From the cell containing the given text, extract its center point as [X, Y] coordinate. 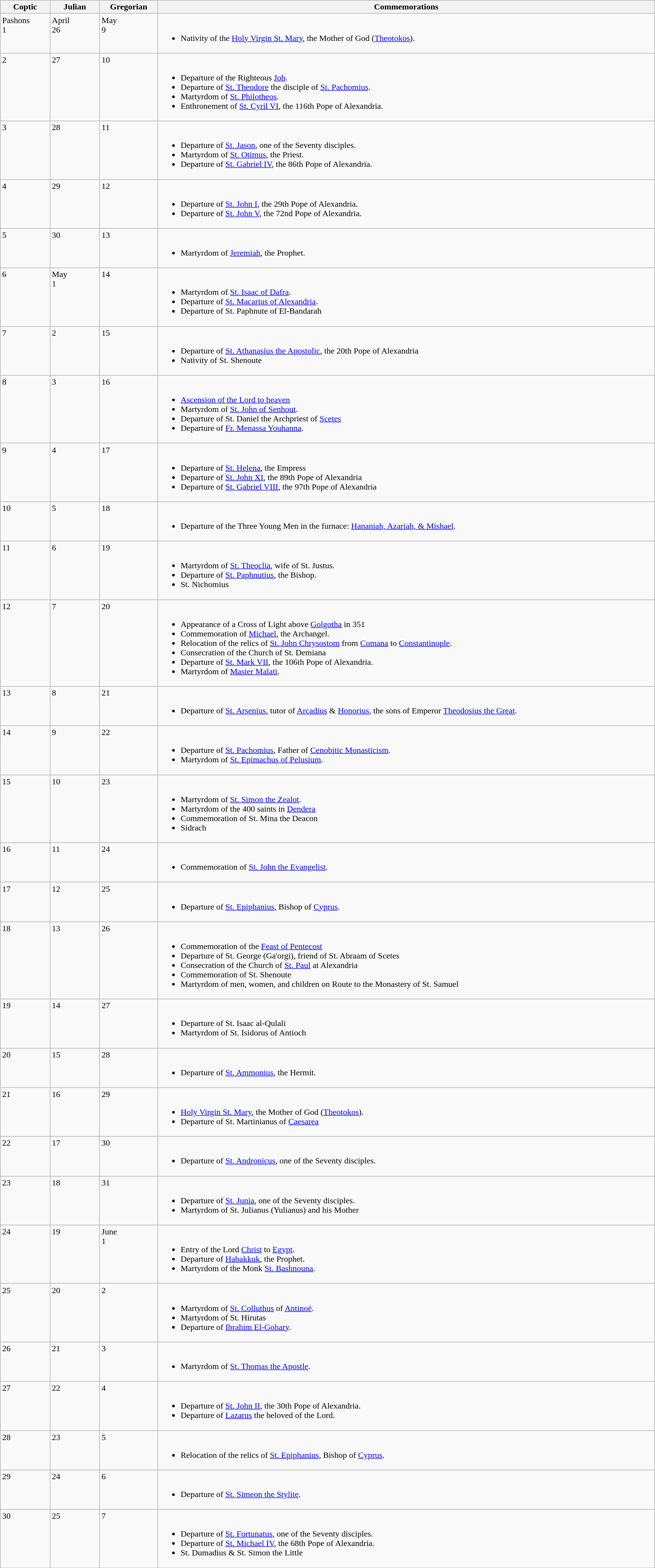
May1 [75, 297]
Pashons1 [25, 34]
Departure of St. Simeon the Stylite. [407, 1490]
Martyrdom of St. Thomas the Apostle. [407, 1362]
Departure of St. Athanasius the Apostolic, the 20th Pope of AlexandriaNativity of St. Shenoute [407, 351]
Martyrdom of St. Isaac of Dafra.Departure of St. Macarius of Alexandria.Departure of St. Paphnute of El-Bandarah [407, 297]
Martyrdom of St. Colluthus of Antinoë.Martyrdom of St. HirutasDeparture of Ibrahim El-Gohary. [407, 1313]
31 [129, 1200]
April26 [75, 34]
Departure of St. Pachomius, Father of Cenobitic Monasticism.Martyrdom of St. Epimachus of Pelusium. [407, 750]
Commemoration of St. John the Evangelist. [407, 862]
Julian [75, 7]
Relocation of the relics of St. Epiphanius, Bishop of Cyprus. [407, 1450]
Martyrdom of St. Theoclia, wife of St. Justus.Departure of St. Paphnutius, the Bishop.St. Nichomius [407, 570]
Departure of St. John II, the 30th Pope of Alexandria.Departure of Lazarus the beloved of the Lord. [407, 1406]
Martyrdom of Jeremiah, the Prophet. [407, 248]
Departure of St. Andronicus, one of the Seventy disciples. [407, 1156]
May9 [129, 34]
Commemorations [407, 7]
Departure of St. Ammonius, the Hermit. [407, 1068]
Departure of St. Junia, one of the Seventy disciples.Martyrdom of St. Julianus (Yulianus) and his Mother [407, 1200]
Nativity of the Holy Virgin St. Mary, the Mother of God (Theotokos). [407, 34]
Coptic [25, 7]
Departure of St. Isaac al-QulaliMartyrdom of St. Isidorus of Antioch [407, 1024]
June1 [129, 1254]
Martyrdom of St. Simon the Zealot.Martyrdom of the 400 saints in DenderaCommemoration of St. Mina the DeaconSidrach [407, 809]
Departure of St. Arsenius, tutor of Arcadius & Honorius, the sons of Emperor Theodosius the Great. [407, 706]
Departure of St. Jason, one of the Seventy disciples.Martyrdom of St. Otimus, the Priest.Departure of St. Gabriel IV, the 86th Pope of Alexandria. [407, 150]
Departure of St. John I, the 29th Pope of Alexandria.Departure of St. John V, the 72nd Pope of Alexandria. [407, 204]
Departure of St. Helena, the EmpressDeparture of St. John XI, the 89th Pope of AlexandriaDeparture of St. Gabriel VIII, the 97th Pope of Alexandria [407, 472]
Holy Virgin St. Mary, the Mother of God (Theotokos).Departure of St. Martinianus of Caesarea [407, 1112]
Gregorian [129, 7]
Ascension of the Lord to heavenMartyrdom of St. John of Senhout.Departure of St. Daniel the Archpriest of ScetesDeparture of Fr. Menassa Youhanna. [407, 409]
Departure of the Three Young Men in the furnace: Hananiah, Azariah, & Mishael. [407, 521]
Departure of St. Epiphanius, Bishop of Cyprus. [407, 902]
Entry of the Lord Christ to Egypt.Departure of Habakkuk, the Prophet.Martyrdom of the Monk St. Bashnouna. [407, 1254]
